Determine the (X, Y) coordinate at the center of the cell enclosing the given text.  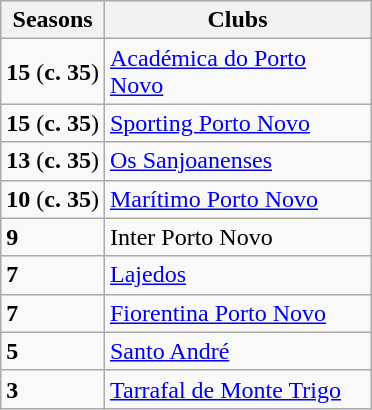
Lajedos (237, 275)
Fiorentina Porto Novo (237, 313)
13 (c. 35) (53, 161)
Académica do Porto Novo (237, 72)
Clubs (237, 20)
9 (53, 237)
3 (53, 389)
Seasons (53, 20)
Sporting Porto Novo (237, 123)
Marítimo Porto Novo (237, 199)
5 (53, 351)
10 (c. 35) (53, 199)
Inter Porto Novo (237, 237)
Os Sanjoanenses (237, 161)
Santo André (237, 351)
Tarrafal de Monte Trigo (237, 389)
